Find where the given text appears and provide that cell's center as [X, Y] coordinate. 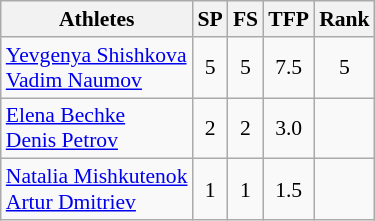
Athletes [97, 19]
TFP [288, 19]
Natalia Mishkutenok Artur Dmitriev [97, 190]
Yevgenya Shishkova Vadim Naumov [97, 68]
1.5 [288, 190]
Elena Bechke Denis Petrov [97, 128]
FS [246, 19]
7.5 [288, 68]
3.0 [288, 128]
Rank [344, 19]
SP [210, 19]
